Pinpoint the cell where the given text exists, returning its [X, Y] midpoint coordinate. 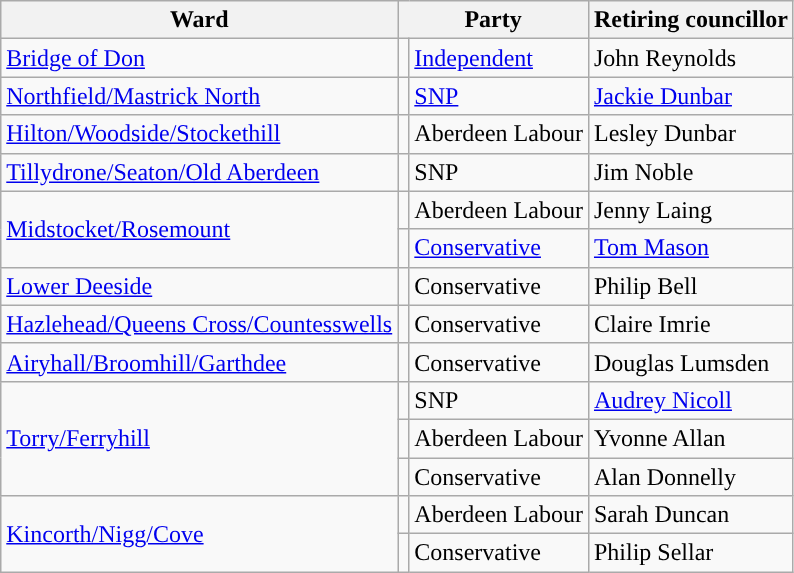
Jackie Dunbar [690, 96]
Hazlehead/Queens Cross/Countesswells [200, 324]
Philip Sellar [690, 553]
Lower Deeside [200, 286]
Alan Donnelly [690, 477]
Tillydrone/Seaton/Old Aberdeen [200, 172]
Claire Imrie [690, 324]
Party [494, 20]
Tom Mason [690, 248]
Hilton/Woodside/Stockethill [200, 134]
Ward [200, 20]
Philip Bell [690, 286]
Yvonne Allan [690, 438]
Douglas Lumsden [690, 362]
Torry/Ferryhill [200, 438]
Jim Noble [690, 172]
Lesley Dunbar [690, 134]
Sarah Duncan [690, 515]
Bridge of Don [200, 58]
Independent [499, 58]
Jenny Laing [690, 210]
John Reynolds [690, 58]
Audrey Nicoll [690, 400]
Airyhall/Broomhill/Garthdee [200, 362]
Retiring councillor [690, 20]
Midstocket/Rosemount [200, 229]
Northfield/Mastrick North [200, 96]
Kincorth/Nigg/Cove [200, 534]
